Detect which cell encompasses the target text, then output its [X, Y] center coordinate. 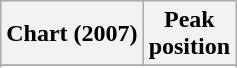
Peakposition [189, 34]
Chart (2007) [72, 34]
